Return [X, Y] of the center of cell containing provided text 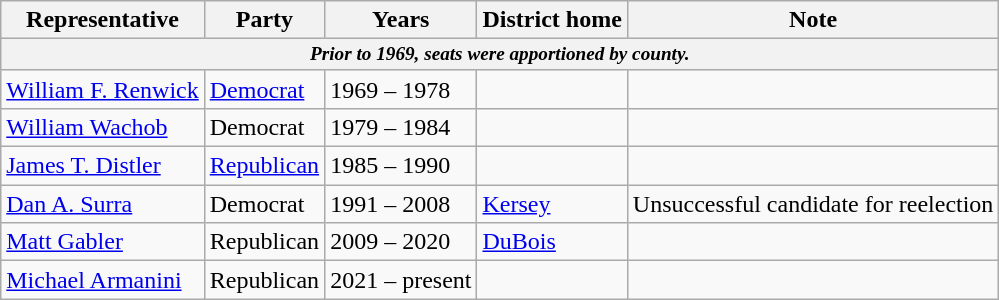
1969 – 1978 [401, 89]
1991 – 2008 [401, 204]
Note [813, 20]
Dan A. Surra [102, 204]
Representative [102, 20]
1979 – 1984 [401, 128]
DuBois [552, 242]
Unsuccessful candidate for reelection [813, 204]
1985 – 1990 [401, 166]
William F. Renwick [102, 89]
James T. Distler [102, 166]
Matt Gabler [102, 242]
Kersey [552, 204]
William Wachob [102, 128]
Michael Armanini [102, 280]
Party [264, 20]
Years [401, 20]
District home [552, 20]
2009 – 2020 [401, 242]
Prior to 1969, seats were apportioned by county. [500, 55]
2021 – present [401, 280]
